Provide the [X, Y] coordinate of the cell's center where the given text is located.  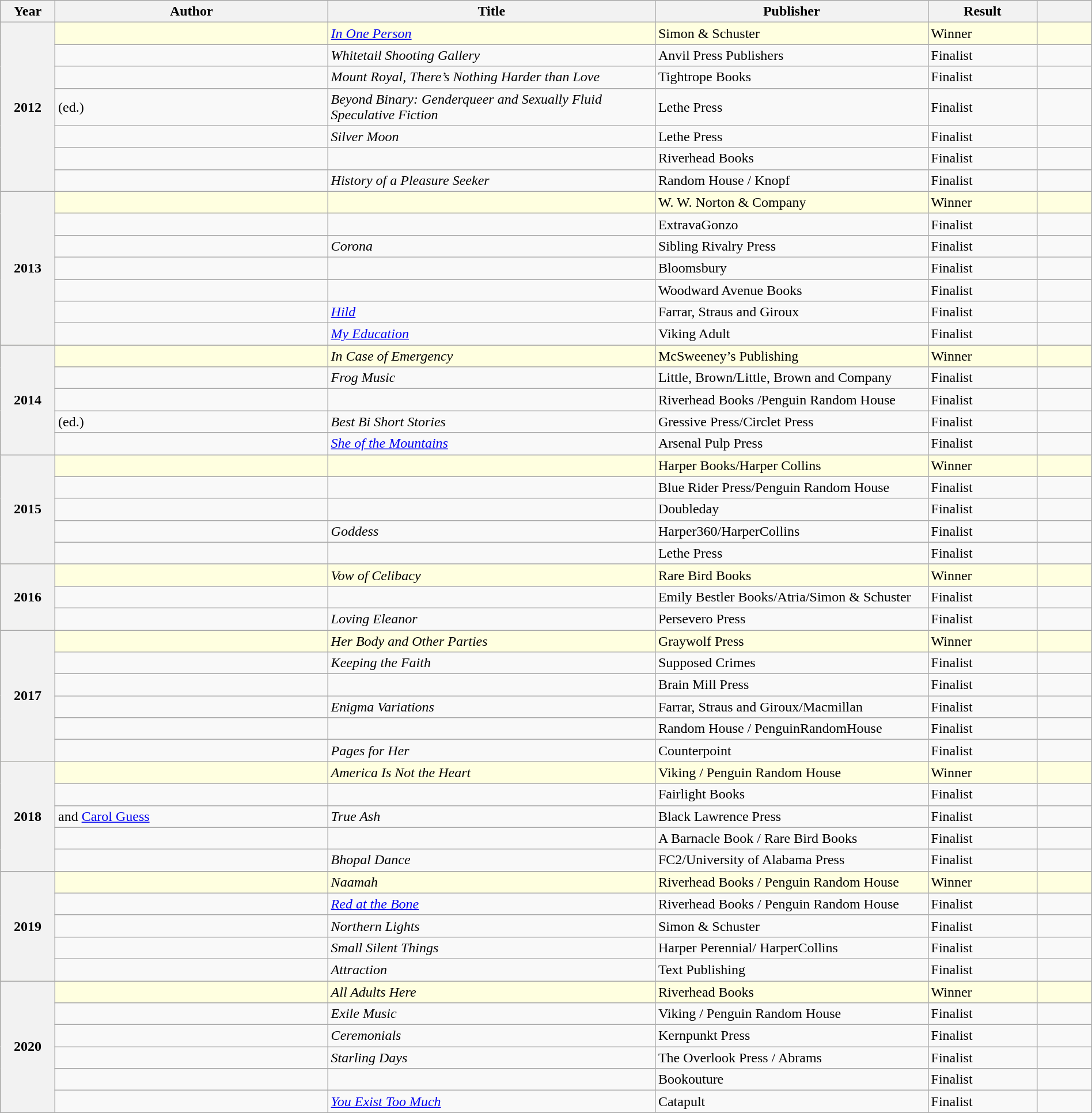
Random House / Knopf [791, 180]
History of a Pleasure Seeker [491, 180]
Mount Royal, There’s Nothing Harder than Love [491, 77]
Whitetail Shooting Gallery [491, 55]
2012 [28, 107]
2020 [28, 1046]
Black Lawrence Press [791, 816]
Result [983, 12]
Supposed Crimes [791, 663]
2013 [28, 268]
Woodward Avenue Books [791, 290]
Arsenal Pulp Press [791, 444]
Fairlight Books [791, 794]
Small Silent Things [491, 948]
Bhopal Dance [491, 860]
Attraction [491, 970]
Rare Bird Books [791, 575]
Brain Mill Press [791, 685]
Keeping the Faith [491, 663]
All Adults Here [491, 991]
2015 [28, 509]
Harper Perennial/ HarperCollins [791, 948]
Farrar, Straus and Giroux [791, 312]
Counterpoint [791, 751]
Red at the Bone [491, 904]
Starling Days [491, 1058]
Harper360/HarperCollins [791, 531]
Title [491, 12]
2016 [28, 597]
Persevero Press [791, 619]
Pages for Her [491, 751]
Northern Lights [491, 926]
2017 [28, 696]
In One Person [491, 33]
2014 [28, 400]
Random House / PenguinRandomHouse [791, 729]
Viking Adult [791, 334]
Silver Moon [491, 137]
In Case of Emergency [491, 356]
Goddess [491, 531]
Publisher [791, 12]
Ceremonials [491, 1036]
The Overlook Press / Abrams [791, 1058]
McSweeney’s Publishing [791, 356]
A Barnacle Book / Rare Bird Books [791, 838]
W. W. Norton & Company [791, 202]
True Ash [491, 816]
Bookouture [791, 1080]
Kernpunkt Press [791, 1036]
Enigma Variations [491, 707]
Frog Music [491, 378]
Vow of Celibacy [491, 575]
2018 [28, 816]
and Carol Guess [191, 816]
Naamah [491, 882]
You Exist Too Much [491, 1101]
Gressive Press/Circlet Press [791, 422]
2019 [28, 926]
Blue Rider Press/Penguin Random House [791, 487]
She of the Mountains [491, 444]
Graywolf Press [791, 641]
Text Publishing [791, 970]
Best Bi Short Stories [491, 422]
Beyond Binary: Genderqueer and Sexually Fluid Speculative Fiction [491, 107]
Doubleday [791, 509]
Farrar, Straus and Giroux/Macmillan [791, 707]
Emily Bestler Books/Atria/Simon & Schuster [791, 597]
Sibling Rivalry Press [791, 246]
Corona [491, 246]
Hild [491, 312]
Anvil Press Publishers [791, 55]
Little, Brown/Little, Brown and Company [791, 378]
My Education [491, 334]
Year [28, 12]
FC2/University of Alabama Press [791, 860]
Tightrope Books [791, 77]
Harper Books/Harper Collins [791, 465]
Her Body and Other Parties [491, 641]
Riverhead Books /Penguin Random House [791, 400]
Bloomsbury [791, 268]
Loving Eleanor [491, 619]
Exile Music [491, 1014]
Author [191, 12]
ExtravaGonzo [791, 224]
Catapult [791, 1101]
America Is Not the Heart [491, 773]
